Extract the [X, Y] coordinate from the center of the cell holding the provided text.  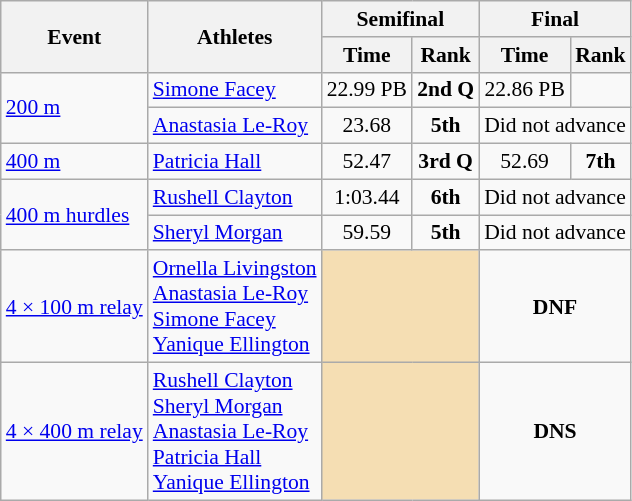
400 m [74, 162]
400 m hurdles [74, 214]
1:03.44 [368, 197]
Athletes [235, 36]
Sheryl Morgan [235, 233]
59.59 [368, 233]
7th [600, 162]
Rushell ClaytonSheryl MorganAnastasia Le-RoyPatricia HallYanique Ellington [235, 432]
Patricia Hall [235, 162]
Ornella LivingstonAnastasia Le-RoySimone FaceyYanique Ellington [235, 307]
3rd Q [446, 162]
DNF [555, 307]
6th [446, 197]
200 m [74, 108]
Anastasia Le-Roy [235, 126]
22.86 PB [524, 90]
4 × 400 m relay [74, 432]
Event [74, 36]
2nd Q [446, 90]
52.47 [368, 162]
Semifinal [401, 19]
Final [555, 19]
23.68 [368, 126]
4 × 100 m relay [74, 307]
52.69 [524, 162]
Simone Facey [235, 90]
22.99 PB [368, 90]
Rushell Clayton [235, 197]
DNS [555, 432]
